Return [X, Y] of the center of cell containing provided text 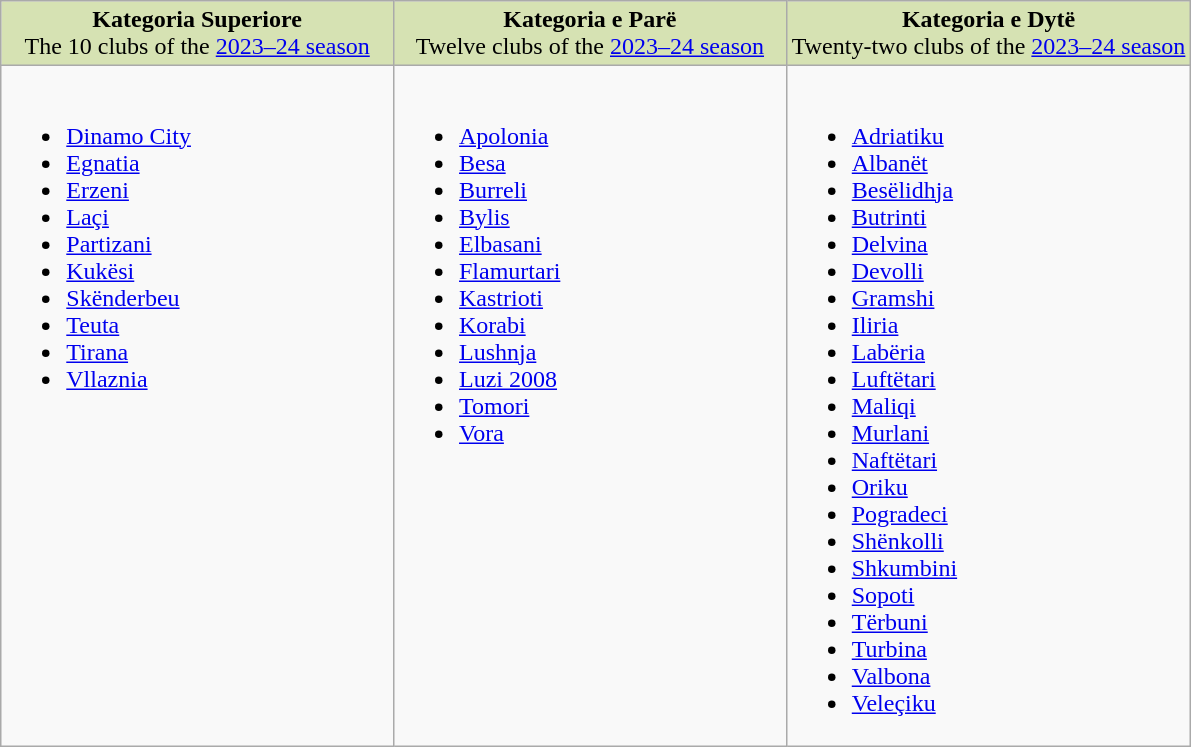
Dinamo CityEgnatiaErzeniLaçiPartizaniKukësiSkënderbeuTeutaTiranaVllaznia [198, 406]
ApoloniaBesaBurreliBylisElbasaniFlamurtariKastriotiKorabiLushnjaLuzi 2008TomoriVora [590, 406]
Kategoria e ParëTwelve clubs of the 2023–24 season [590, 34]
Kategoria e DytëTwenty-two clubs of the 2023–24 season [988, 34]
Kategoria SuperioreThe 10 clubs of the 2023–24 season [198, 34]
